Search for the cell housing the specified text and yield its (x, y) center coordinate. 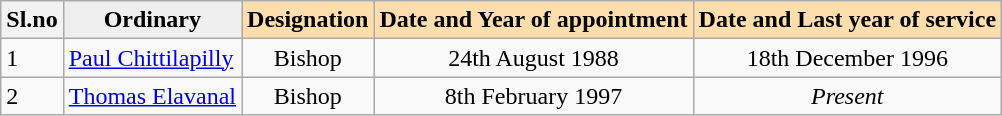
Ordinary (152, 20)
2 (32, 96)
Date and Last year of service (848, 20)
Thomas Elavanal (152, 96)
24th August 1988 (534, 58)
Present (848, 96)
Date and Year of appointment (534, 20)
1 (32, 58)
Designation (308, 20)
Sl.no (32, 20)
18th December 1996 (848, 58)
8th February 1997 (534, 96)
Paul Chittilapilly (152, 58)
